Scan for the cell matching the given text and deliver its (x, y) coordinate at center. 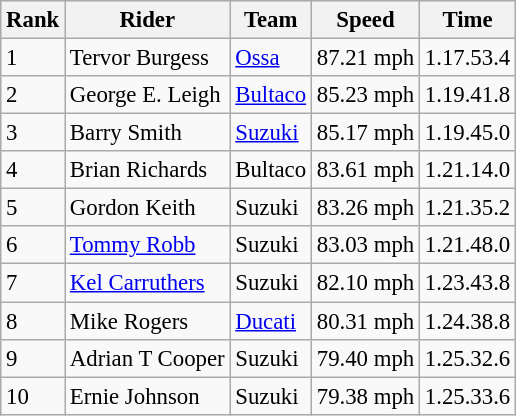
Barry Smith (148, 133)
3 (33, 133)
85.17 mph (365, 133)
10 (33, 396)
Ernie Johnson (148, 396)
Tommy Robb (148, 245)
83.03 mph (365, 245)
1.21.14.0 (468, 170)
George E. Leigh (148, 95)
85.23 mph (365, 95)
Rank (33, 20)
Time (468, 20)
7 (33, 283)
1.25.33.6 (468, 396)
Ducati (270, 321)
4 (33, 170)
1 (33, 58)
1.19.45.0 (468, 133)
1.17.53.4 (468, 58)
79.38 mph (365, 396)
1.21.48.0 (468, 245)
1.24.38.8 (468, 321)
Gordon Keith (148, 208)
Kel Carruthers (148, 283)
79.40 mph (365, 358)
80.31 mph (365, 321)
83.26 mph (365, 208)
83.61 mph (365, 170)
6 (33, 245)
Team (270, 20)
1.21.35.2 (468, 208)
82.10 mph (365, 283)
5 (33, 208)
87.21 mph (365, 58)
Tervor Burgess (148, 58)
Mike Rogers (148, 321)
8 (33, 321)
Brian Richards (148, 170)
Ossa (270, 58)
Adrian T Cooper (148, 358)
1.19.41.8 (468, 95)
1.25.32.6 (468, 358)
9 (33, 358)
2 (33, 95)
Rider (148, 20)
Speed (365, 20)
1.23.43.8 (468, 283)
